Search for the cell housing the specified text and yield its (x, y) center coordinate. 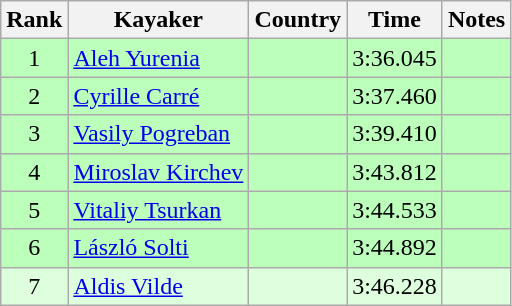
3:36.045 (395, 58)
Cyrille Carré (158, 96)
2 (34, 96)
Kayaker (158, 20)
Notes (476, 20)
Vitaliy Tsurkan (158, 210)
László Solti (158, 248)
3:43.812 (395, 172)
3 (34, 134)
Aleh Yurenia (158, 58)
3:37.460 (395, 96)
4 (34, 172)
5 (34, 210)
Country (298, 20)
1 (34, 58)
3:44.533 (395, 210)
Vasily Pogreban (158, 134)
7 (34, 286)
Time (395, 20)
Miroslav Kirchev (158, 172)
6 (34, 248)
Aldis Vilde (158, 286)
3:46.228 (395, 286)
3:44.892 (395, 248)
Rank (34, 20)
3:39.410 (395, 134)
